Return the [X, Y] coordinate for the center point of the cell that contains the specified text.  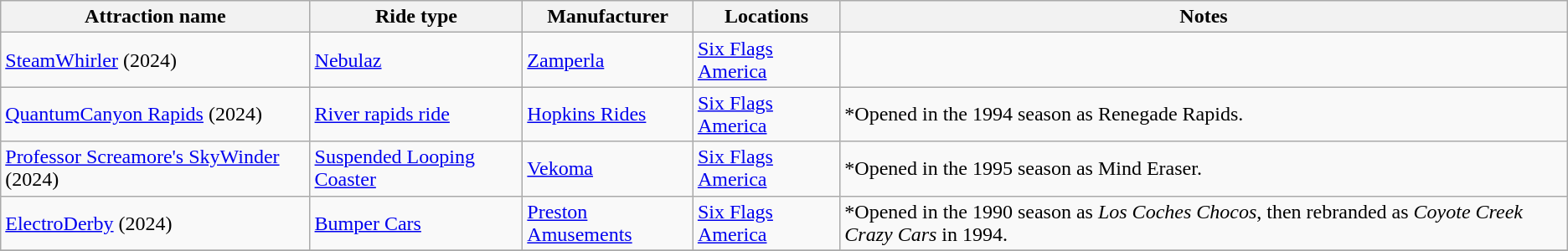
Locations [766, 17]
SteamWhirler (2024) [156, 60]
Zamperla [608, 60]
Attraction name [156, 17]
Bumper Cars [416, 223]
*Opened in the 1994 season as Renegade Rapids. [1204, 114]
Preston Amusements [608, 223]
*Opened in the 1990 season as Los Coches Chocos, then rebranded as Coyote Creek Crazy Cars in 1994. [1204, 223]
QuantumCanyon Rapids (2024) [156, 114]
Vekoma [608, 169]
Manufacturer [608, 17]
Suspended Looping Coaster [416, 169]
Professor Screamore's SkyWinder (2024) [156, 169]
Ride type [416, 17]
Notes [1204, 17]
ElectroDerby (2024) [156, 223]
River rapids ride [416, 114]
*Opened in the 1995 season as Mind Eraser. [1204, 169]
Nebulaz [416, 60]
Hopkins Rides [608, 114]
